Identify which cell holds the provided text, then report its (x, y) central coordinate. 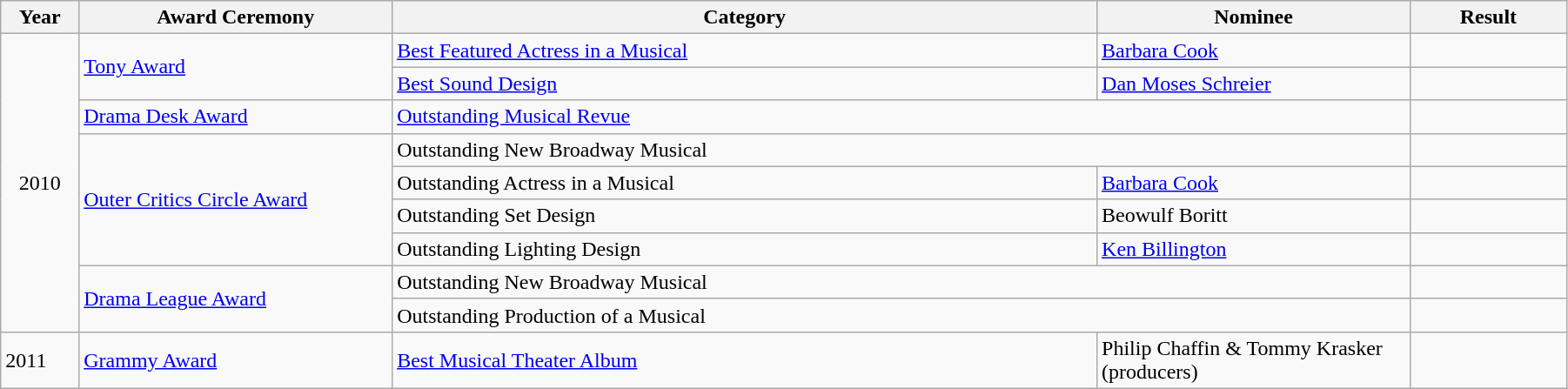
Drama League Award (236, 298)
Ken Billington (1254, 249)
Dan Moses Schreier (1254, 84)
2011 (40, 360)
Best Sound Design (745, 84)
Nominee (1254, 17)
Tony Award (236, 67)
Outstanding Actress in a Musical (745, 183)
Grammy Award (236, 360)
Best Featured Actress in a Musical (745, 50)
Philip Chaffin & Tommy Krasker (producers) (1254, 360)
Award Ceremony (236, 17)
Drama Desk Award (236, 117)
Best Musical Theater Album (745, 360)
Beowulf Boritt (1254, 216)
Category (745, 17)
Outstanding Lighting Design (745, 249)
Outstanding Set Design (745, 216)
Result (1488, 17)
Year (40, 17)
2010 (40, 183)
Outer Critics Circle Award (236, 199)
Outstanding Musical Revue (901, 117)
Outstanding Production of a Musical (901, 315)
